Determine the [X, Y] coordinate at the center of the cell enclosing the given text.  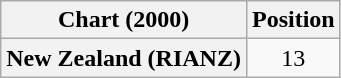
Position [293, 20]
Chart (2000) [124, 20]
13 [293, 58]
New Zealand (RIANZ) [124, 58]
